Find where the given text appears and provide that cell's center as [x, y] coordinate. 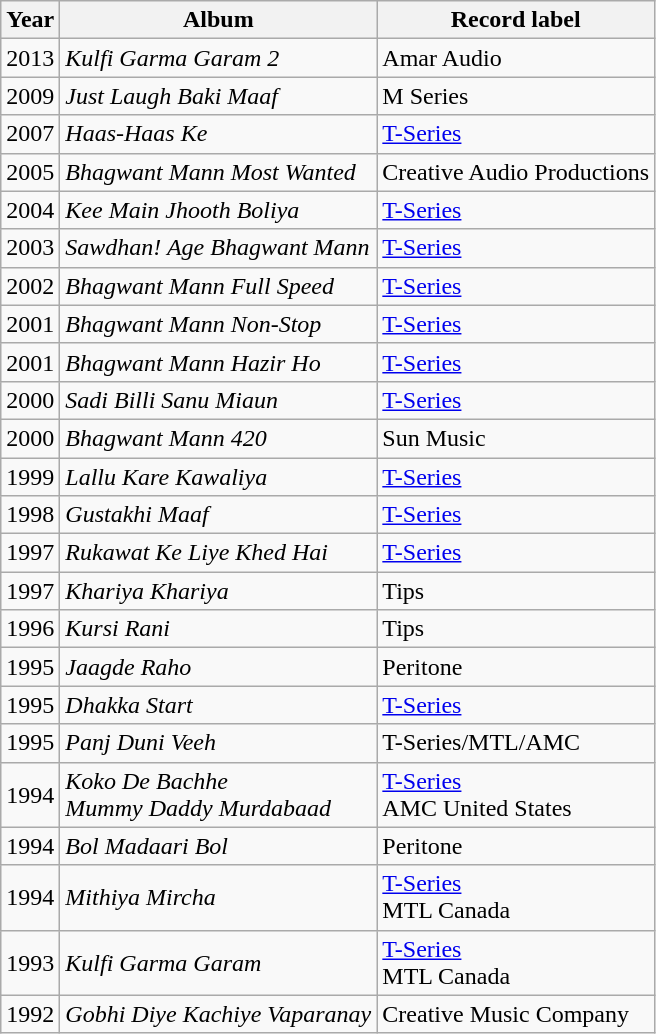
1992 [30, 1014]
2004 [30, 210]
T-SeriesAMC United States [516, 794]
Bhagwant Mann Full Speed [218, 286]
Koko De BachheMummy Daddy Murdabaad [218, 794]
2002 [30, 286]
Kulfi Garma Garam [218, 962]
1998 [30, 515]
2007 [30, 134]
T-Series/MTL/AMC [516, 743]
Record label [516, 20]
2013 [30, 58]
Khariya Khariya [218, 591]
Sun Music [516, 438]
Gobhi Diye Kachiye Vaparanay [218, 1014]
2009 [30, 96]
Bhagwant Mann Hazir Ho [218, 362]
Jaagde Raho [218, 667]
Haas-Haas Ke [218, 134]
Kulfi Garma Garam 2 [218, 58]
Bhagwant Mann 420 [218, 438]
Creative Music Company [516, 1014]
Panj Duni Veeh [218, 743]
Bhagwant Mann Non-Stop [218, 324]
Rukawat Ke Liye Khed Hai [218, 553]
Sawdhan! Age Bhagwant Mann [218, 248]
2003 [30, 248]
2005 [30, 172]
M Series [516, 96]
1996 [30, 629]
Bol Madaari Bol [218, 846]
1993 [30, 962]
Bhagwant Mann Most Wanted [218, 172]
Just Laugh Baki Maaf [218, 96]
Amar Audio [516, 58]
Mithiya Mircha [218, 898]
Lallu Kare Kawaliya [218, 477]
1999 [30, 477]
Album [218, 20]
Kee Main Jhooth Boliya [218, 210]
Sadi Billi Sanu Miaun [218, 400]
Gustakhi Maaf [218, 515]
Dhakka Start [218, 705]
Creative Audio Productions [516, 172]
Year [30, 20]
Kursi Rani [218, 629]
